Extract the [X, Y] coordinate from the center of the cell holding the provided text.  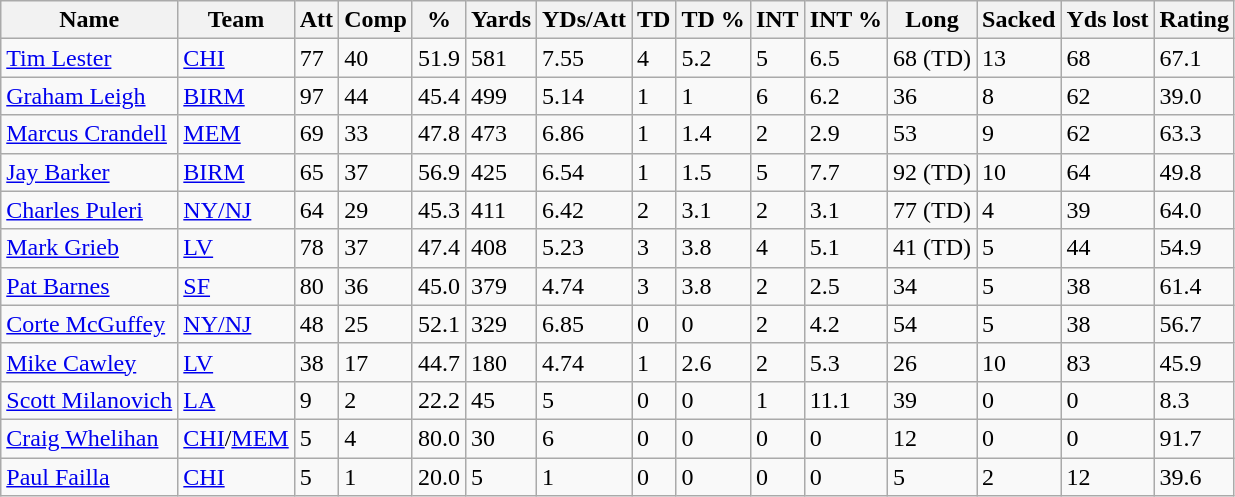
5.1 [846, 248]
47.4 [438, 248]
65 [316, 172]
64.0 [1194, 210]
Att [316, 20]
8.3 [1194, 400]
Jay Barker [90, 172]
49.8 [1194, 172]
69 [316, 134]
45.0 [438, 286]
6.5 [846, 58]
39.0 [1194, 96]
Name [90, 20]
% [438, 20]
499 [500, 96]
4.2 [846, 324]
56.9 [438, 172]
Comp [376, 20]
1.4 [713, 134]
Rating [1194, 20]
2.5 [846, 286]
77 (TD) [932, 210]
Charles Puleri [90, 210]
34 [932, 286]
53 [932, 134]
473 [500, 134]
13 [1018, 58]
Craig Whelihan [90, 438]
Tim Lester [90, 58]
Paul Failla [90, 477]
408 [500, 248]
44.7 [438, 362]
61.4 [1194, 286]
Mike Cawley [90, 362]
47.8 [438, 134]
SF [236, 286]
MEM [236, 134]
6.85 [584, 324]
Graham Leigh [90, 96]
6.86 [584, 134]
54 [932, 324]
INT % [846, 20]
63.3 [1194, 134]
5.2 [713, 58]
425 [500, 172]
17 [376, 362]
45.3 [438, 210]
411 [500, 210]
80.0 [438, 438]
78 [316, 248]
52.1 [438, 324]
97 [316, 96]
581 [500, 58]
83 [1108, 362]
40 [376, 58]
2.9 [846, 134]
5.14 [584, 96]
39.6 [1194, 477]
7.55 [584, 58]
33 [376, 134]
5.3 [846, 362]
5.23 [584, 248]
80 [316, 286]
25 [376, 324]
54.9 [1194, 248]
30 [500, 438]
180 [500, 362]
Mark Grieb [90, 248]
92 (TD) [932, 172]
29 [376, 210]
68 (TD) [932, 58]
Yards [500, 20]
TD % [713, 20]
2.6 [713, 362]
56.7 [1194, 324]
LA [236, 400]
22.2 [438, 400]
6.2 [846, 96]
26 [932, 362]
CHI/MEM [236, 438]
Pat Barnes [90, 286]
11.1 [846, 400]
Corte McGuffey [90, 324]
68 [1108, 58]
41 (TD) [932, 248]
45.4 [438, 96]
8 [1018, 96]
77 [316, 58]
Marcus Crandell [90, 134]
67.1 [1194, 58]
Yds lost [1108, 20]
TD [654, 20]
YDs/Att [584, 20]
1.5 [713, 172]
329 [500, 324]
Long [932, 20]
45 [500, 400]
Team [236, 20]
51.9 [438, 58]
7.7 [846, 172]
20.0 [438, 477]
6.54 [584, 172]
48 [316, 324]
INT [777, 20]
Scott Milanovich [90, 400]
379 [500, 286]
6.42 [584, 210]
45.9 [1194, 362]
91.7 [1194, 438]
Sacked [1018, 20]
